For the text-containing cell, return its midpoint in [X, Y] coordinate format. 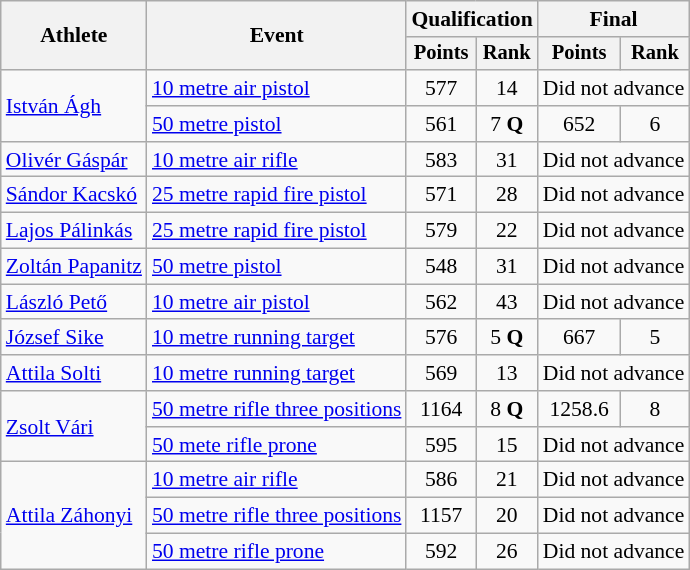
50 metre rifle prone [277, 552]
28 [507, 195]
576 [440, 338]
Athlete [74, 36]
Final [614, 19]
Lajos Pálinkás [74, 231]
Sándor Kacskó [74, 195]
21 [507, 480]
5 [656, 338]
Olivér Gáspár [74, 160]
Zsolt Vári [74, 426]
562 [440, 302]
1157 [440, 516]
22 [507, 231]
József Sike [74, 338]
595 [440, 445]
26 [507, 552]
15 [507, 445]
Attila Solti [74, 373]
20 [507, 516]
1258.6 [580, 409]
561 [440, 124]
583 [440, 160]
667 [580, 338]
548 [440, 267]
579 [440, 231]
592 [440, 552]
569 [440, 373]
577 [440, 88]
43 [507, 302]
8 [656, 409]
Zoltán Papanitz [74, 267]
Event [277, 36]
7 Q [507, 124]
652 [580, 124]
1164 [440, 409]
5 Q [507, 338]
István Ágh [74, 106]
Qualification [472, 19]
6 [656, 124]
571 [440, 195]
Attila Záhonyi [74, 516]
50 mete rifle prone [277, 445]
László Pető [74, 302]
14 [507, 88]
586 [440, 480]
8 Q [507, 409]
13 [507, 373]
